Pinpoint the cell where the given text exists, returning its [X, Y] midpoint coordinate. 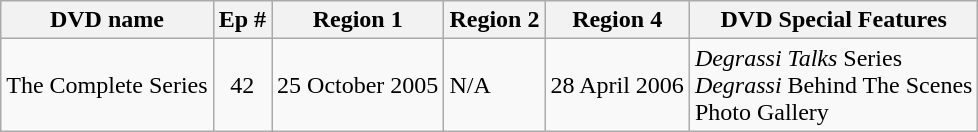
Region 4 [617, 20]
The Complete Series [107, 85]
Region 2 [494, 20]
25 October 2005 [358, 85]
DVD name [107, 20]
42 [242, 85]
28 April 2006 [617, 85]
N/A [494, 85]
DVD Special Features [834, 20]
Region 1 [358, 20]
Ep # [242, 20]
Degrassi Talks SeriesDegrassi Behind The ScenesPhoto Gallery [834, 85]
